Identify which cell holds the provided text, then report its [x, y] central coordinate. 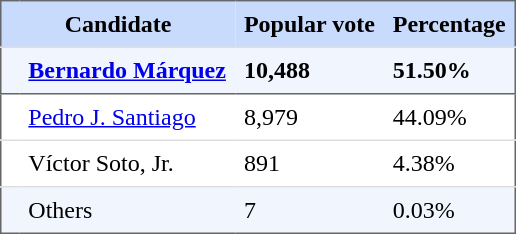
51.50% [450, 70]
Popular vote [310, 24]
8,979 [310, 117]
0.03% [450, 210]
10,488 [310, 70]
Víctor Soto, Jr. [127, 163]
Candidate [118, 24]
Pedro J. Santiago [127, 117]
Percentage [450, 24]
891 [310, 163]
Others [127, 210]
44.09% [450, 117]
4.38% [450, 163]
7 [310, 210]
Bernardo Márquez [127, 70]
